Identify which cell holds the provided text, then report its [x, y] central coordinate. 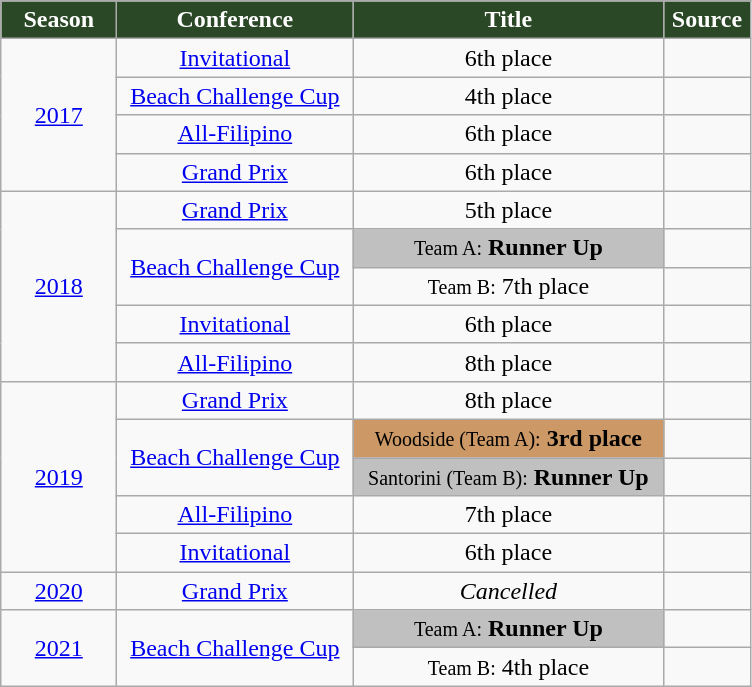
Season [59, 20]
4th place [508, 96]
Title [508, 20]
Woodside (Team A): 3rd place [508, 438]
2019 [59, 476]
Team B: 4th place [508, 667]
2017 [59, 115]
5th place [508, 210]
Source [707, 20]
Santorini (Team B): Runner Up [508, 477]
2021 [59, 648]
2020 [59, 591]
Conference [235, 20]
Cancelled [508, 591]
7th place [508, 515]
Team B: 7th place [508, 286]
2018 [59, 286]
